Capture the cell that displays the provided text and extract its (x, y) central coordinate. 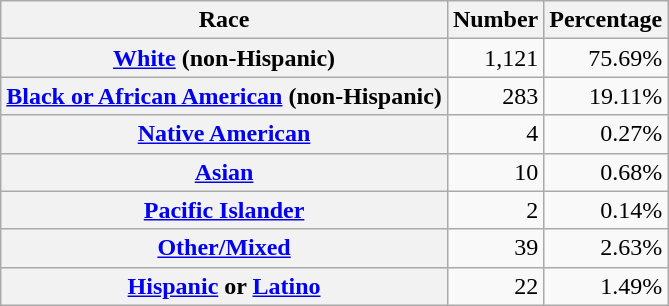
2 (495, 210)
Number (495, 20)
Percentage (606, 20)
Asian (224, 172)
19.11% (606, 96)
75.69% (606, 58)
1,121 (495, 58)
Hispanic or Latino (224, 286)
1.49% (606, 286)
10 (495, 172)
Pacific Islander (224, 210)
Black or African American (non-Hispanic) (224, 96)
4 (495, 134)
283 (495, 96)
0.68% (606, 172)
39 (495, 248)
Race (224, 20)
White (non-Hispanic) (224, 58)
2.63% (606, 248)
0.14% (606, 210)
Native American (224, 134)
22 (495, 286)
Other/Mixed (224, 248)
0.27% (606, 134)
